Locate the cell with the specified text and output its [x, y] center coordinate. 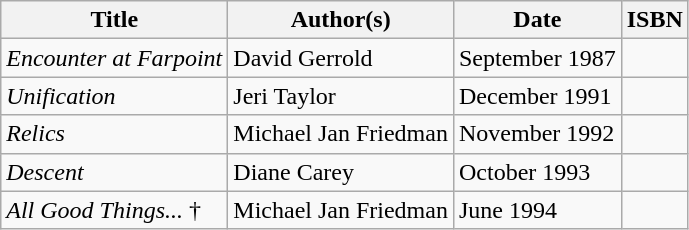
Encounter at Farpoint [114, 58]
Date [537, 20]
All Good Things... † [114, 210]
Author(s) [341, 20]
David Gerrold [341, 58]
ISBN [654, 20]
Unification [114, 96]
Relics [114, 134]
November 1992 [537, 134]
Jeri Taylor [341, 96]
Diane Carey [341, 172]
October 1993 [537, 172]
December 1991 [537, 96]
Descent [114, 172]
September 1987 [537, 58]
June 1994 [537, 210]
Title [114, 20]
